Provide the [x, y] coordinate of the cell's center where the given text is located.  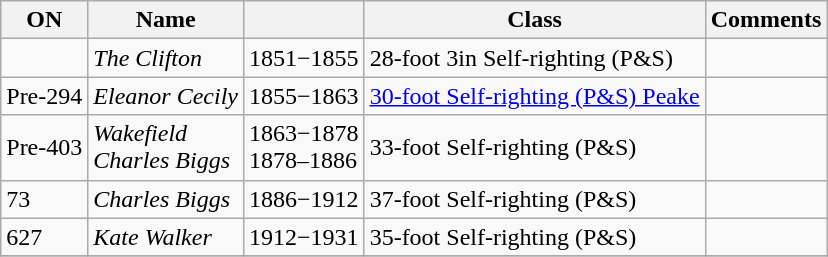
Pre-403 [44, 148]
1863−18781878–1886 [304, 148]
1855−1863 [304, 96]
37-foot Self-righting (P&S) [534, 199]
WakefieldCharles Biggs [166, 148]
35-foot Self-righting (P&S) [534, 237]
Class [534, 20]
1886−1912 [304, 199]
33-foot Self-righting (P&S) [534, 148]
The Clifton [166, 58]
Comments [766, 20]
28-foot 3in Self-righting (P&S) [534, 58]
1912−1931 [304, 237]
Pre-294 [44, 96]
ON [44, 20]
Kate Walker [166, 237]
Eleanor Cecily [166, 96]
Charles Biggs [166, 199]
627 [44, 237]
1851−1855 [304, 58]
30-foot Self-righting (P&S) Peake [534, 96]
73 [44, 199]
Name [166, 20]
